From the cell containing the given text, extract its center point as (x, y) coordinate. 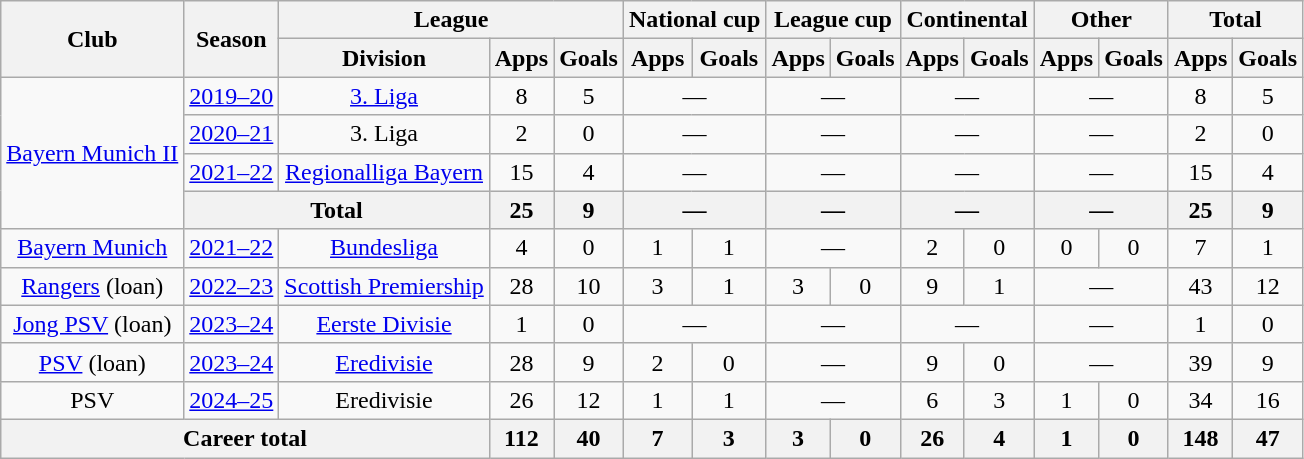
16 (1268, 400)
2024–25 (232, 400)
2020–21 (232, 134)
Rangers (loan) (92, 286)
League (452, 20)
Division (384, 58)
Other (1101, 20)
112 (521, 438)
PSV (92, 400)
Scottish Premiership (384, 286)
40 (589, 438)
Club (92, 39)
Bayern Munich (92, 248)
Career total (245, 438)
6 (932, 400)
10 (589, 286)
National cup (694, 20)
47 (1268, 438)
Jong PSV (loan) (92, 324)
Bundesliga (384, 248)
148 (1200, 438)
43 (1200, 286)
34 (1200, 400)
Season (232, 39)
39 (1200, 362)
2022–23 (232, 286)
Regionalliga Bayern (384, 172)
2019–20 (232, 96)
Continental (967, 20)
Eerste Divisie (384, 324)
PSV (loan) (92, 362)
League cup (833, 20)
Bayern Munich II (92, 153)
